For the text-containing cell, return its midpoint in (x, y) coordinate format. 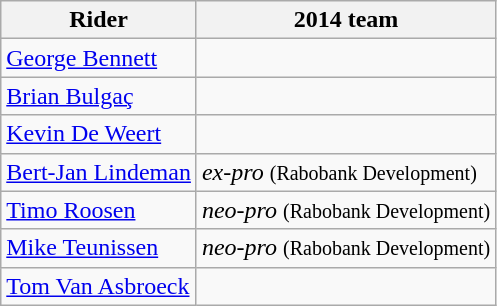
Tom Van Asbroeck (99, 286)
Kevin De Weert (99, 134)
Bert-Jan Lindeman (99, 172)
Brian Bulgaç (99, 96)
Mike Teunissen (99, 248)
ex-pro (Rabobank Development) (346, 172)
George Bennett (99, 58)
Timo Roosen (99, 210)
Rider (99, 20)
2014 team (346, 20)
